Pinpoint the cell where the given text exists, returning its [x, y] midpoint coordinate. 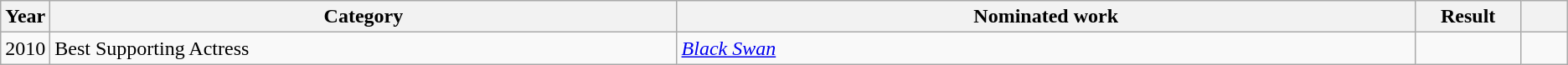
Category [364, 17]
Black Swan [1045, 48]
Result [1467, 17]
Year [25, 17]
2010 [25, 48]
Best Supporting Actress [364, 48]
Nominated work [1045, 17]
